Extract the (x, y) coordinate from the center of the cell holding the provided text.  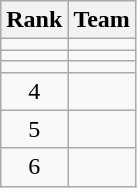
Rank (34, 20)
Team (102, 20)
4 (34, 91)
5 (34, 129)
6 (34, 167)
